Output the [x, y] coordinate of the center of the cell containing the given text.  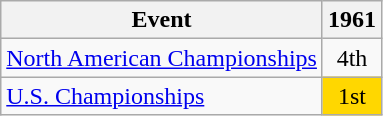
Event [162, 20]
North American Championships [162, 58]
1961 [352, 20]
U.S. Championships [162, 96]
4th [352, 58]
1st [352, 96]
